Search for the cell housing the specified text and yield its (x, y) center coordinate. 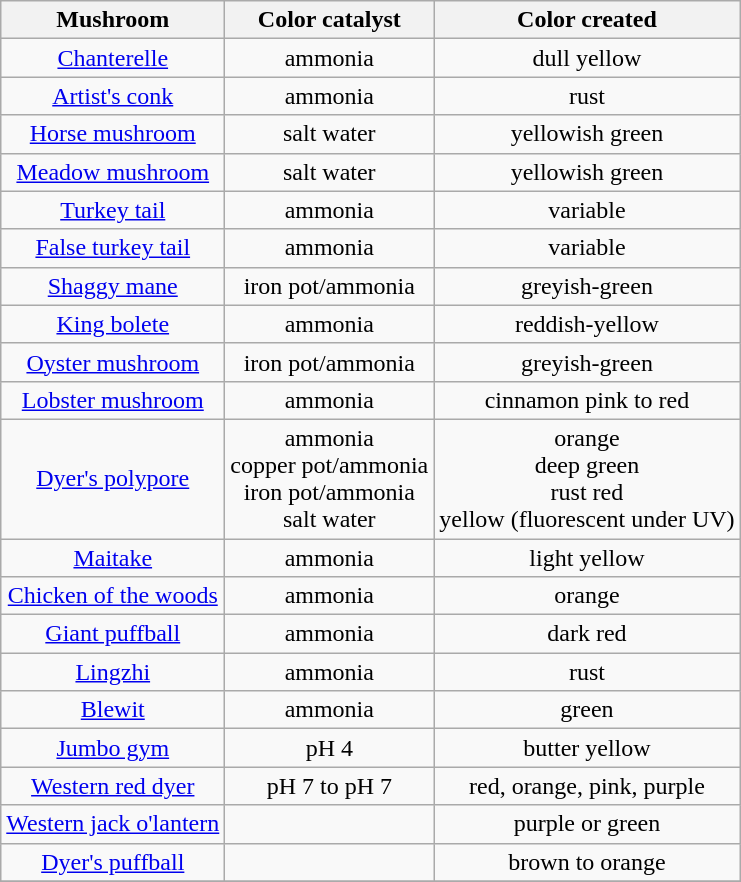
Meadow mushroom (113, 172)
Lingzhi (113, 672)
Blewit (113, 710)
Giant puffball (113, 634)
Mushroom (113, 20)
Artist's conk (113, 96)
orange deep green rust red yellow (fluorescent under UV) (587, 478)
dull yellow (587, 58)
light yellow (587, 557)
False turkey tail (113, 248)
brown to orange (587, 862)
King bolete (113, 324)
Dyer's puffball (113, 862)
Western jack o'lantern (113, 824)
Lobster mushroom (113, 400)
ammonia copper pot/ammonia iron pot/ammonia salt water (330, 478)
Color catalyst (330, 20)
pH 4 (330, 748)
cinnamon pink to red (587, 400)
dark red (587, 634)
green (587, 710)
butter yellow (587, 748)
Dyer's polypore (113, 478)
Western red dyer (113, 786)
Color created (587, 20)
Horse mushroom (113, 134)
Maitake (113, 557)
orange (587, 596)
Chanterelle (113, 58)
red, orange, pink, purple (587, 786)
Chicken of the woods (113, 596)
Shaggy mane (113, 286)
purple or green (587, 824)
Jumbo gym (113, 748)
reddish-yellow (587, 324)
pH 7 to pH 7 (330, 786)
Turkey tail (113, 210)
Oyster mushroom (113, 362)
